Locate the cell with the specified text and output its [X, Y] center coordinate. 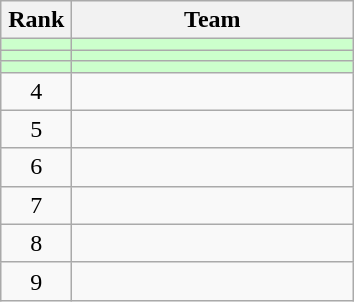
8 [36, 243]
6 [36, 167]
7 [36, 205]
Team [212, 20]
5 [36, 129]
4 [36, 91]
Rank [36, 20]
9 [36, 281]
